Return [x, y] of the center of cell containing provided text 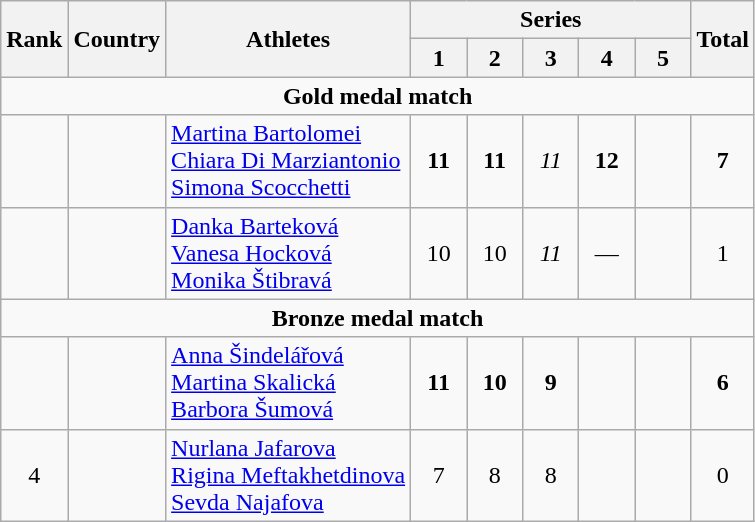
Total [723, 39]
3 [551, 58]
6 [723, 383]
Anna ŠindelářováMartina SkalickáBarbora Šumová [288, 383]
5 [663, 58]
Nurlana JafarovaRigina MeftakhetdinovaSevda Najafova [288, 475]
Series [551, 20]
Martina BartolomeiChiara Di MarziantonioSimona Scocchetti [288, 161]
2 [495, 58]
Gold medal match [378, 96]
12 [607, 161]
0 [723, 475]
Athletes [288, 39]
9 [551, 383]
Rank [34, 39]
Country [117, 39]
Bronze medal match [378, 318]
Danka BartekováVanesa HockováMonika Štibravá [288, 253]
— [607, 253]
